Identify which cell holds the provided text, then report its [X, Y] central coordinate. 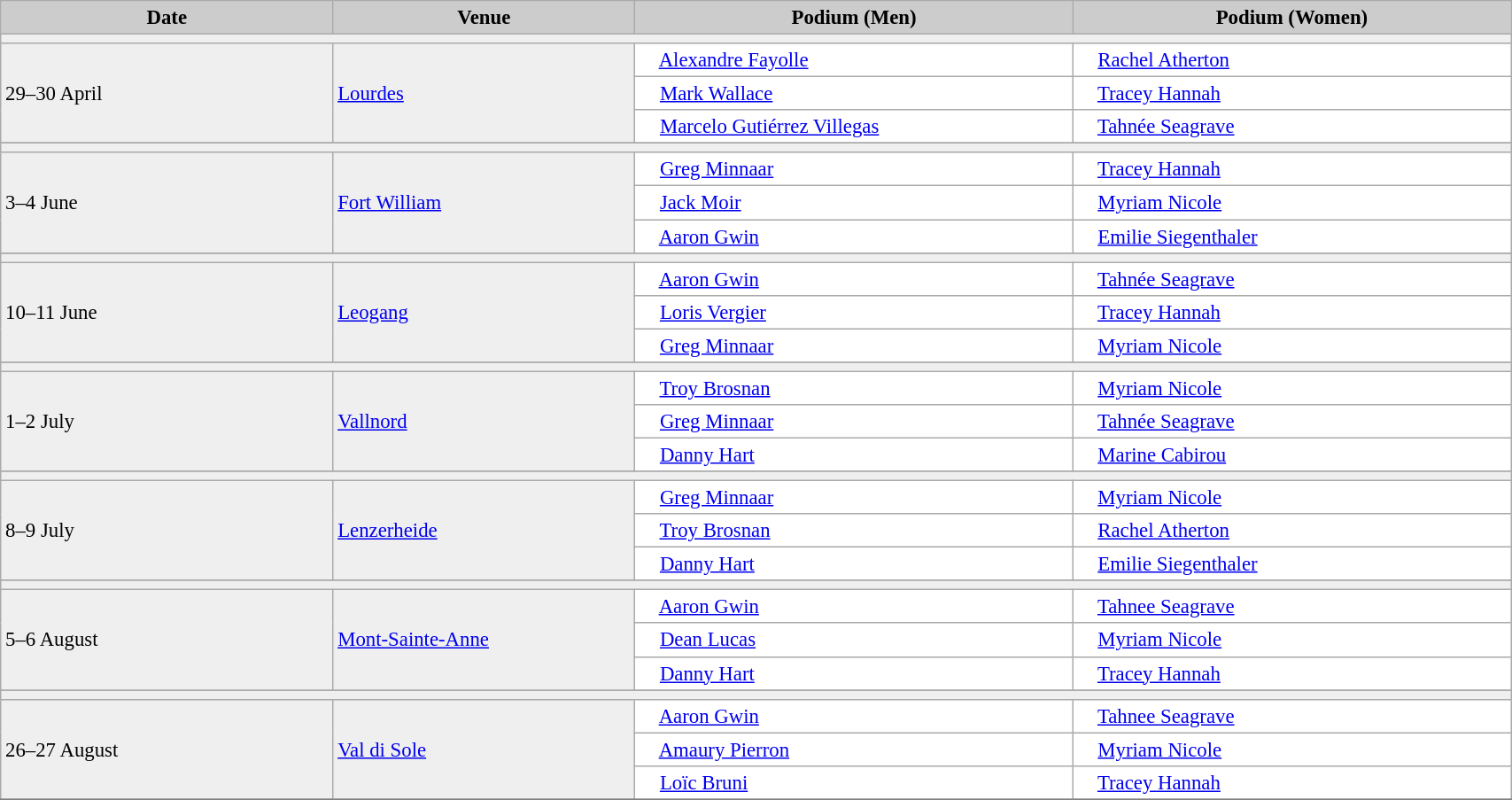
1–2 July [167, 422]
Date [167, 18]
Alexandre Fayolle [854, 60]
10–11 June [167, 312]
Leogang [484, 312]
Marine Cabirou [1291, 454]
Fort William [484, 202]
Podium (Women) [1291, 18]
3–4 June [167, 202]
Mark Wallace [854, 94]
Vallnord [484, 422]
5–6 August [167, 640]
Dean Lucas [854, 641]
29–30 April [167, 94]
Loïc Bruni [854, 783]
Lourdes [484, 94]
Podium (Men) [854, 18]
Lenzerheide [484, 532]
Mont-Sainte-Anne [484, 640]
Venue [484, 18]
Amaury Pierron [854, 750]
Marcelo Gutiérrez Villegas [854, 127]
26–27 August [167, 750]
Val di Sole [484, 750]
8–9 July [167, 532]
Loris Vergier [854, 312]
Jack Moir [854, 203]
